Find where the given text appears and provide that cell's center as (X, Y) coordinate. 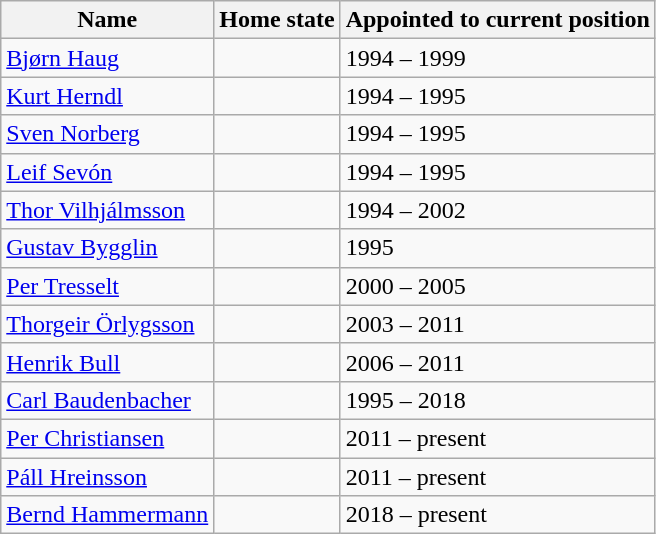
2018 – present (498, 515)
Per Tresselt (108, 286)
1995 – 2018 (498, 400)
Appointed to current position (498, 20)
Name (108, 20)
Bernd Hammermann (108, 515)
1994 – 1999 (498, 58)
Per Christiansen (108, 438)
Carl Baudenbacher (108, 400)
Gustav Bygglin (108, 248)
Thor Vilhjálmsson (108, 210)
2000 – 2005 (498, 286)
Páll Hreinsson (108, 477)
1995 (498, 248)
Kurt Herndl (108, 96)
Bjørn Haug (108, 58)
Henrik Bull (108, 362)
2006 – 2011 (498, 362)
Leif Sevón (108, 172)
1994 – 2002 (498, 210)
2003 – 2011 (498, 324)
Sven Norberg (108, 134)
Thorgeir Örlygsson (108, 324)
Home state (277, 20)
